Extract the (x, y) coordinate from the center of the cell holding the provided text.  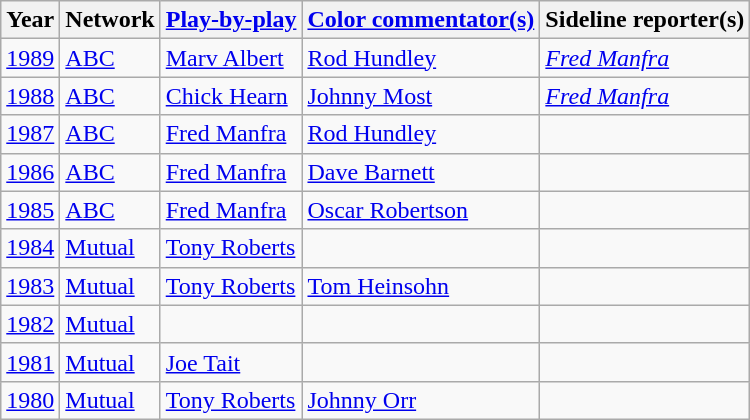
Dave Barnett (421, 172)
Chick Hearn (231, 96)
Johnny Most (421, 96)
Play-by-play (231, 20)
1988 (30, 96)
Marv Albert (231, 58)
Network (110, 20)
Joe Tait (231, 362)
Sideline reporter(s) (645, 20)
Color commentator(s) (421, 20)
1989 (30, 58)
1983 (30, 286)
Tom Heinsohn (421, 286)
1980 (30, 400)
Oscar Robertson (421, 210)
1985 (30, 210)
1987 (30, 134)
Year (30, 20)
Johnny Orr (421, 400)
1984 (30, 248)
1982 (30, 324)
1981 (30, 362)
1986 (30, 172)
